Locate the cell with the specified text and output its [X, Y] center coordinate. 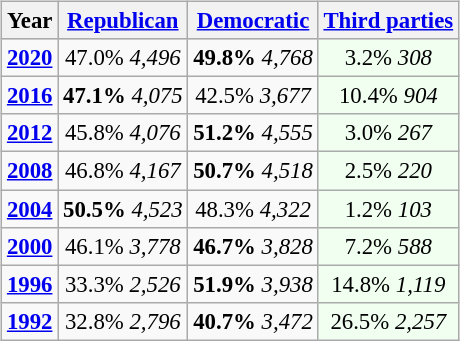
Democratic [253, 21]
40.7% 3,472 [253, 321]
47.1% 4,075 [123, 96]
2016 [30, 96]
51.2% 4,555 [253, 133]
2.5% 220 [388, 171]
2012 [30, 133]
3.2% 308 [388, 58]
Republican [123, 21]
51.9% 3,938 [253, 284]
Year [30, 21]
10.4% 904 [388, 96]
49.8% 4,768 [253, 58]
47.0% 4,496 [123, 58]
50.7% 4,518 [253, 171]
48.3% 4,322 [253, 209]
3.0% 267 [388, 133]
2004 [30, 209]
1992 [30, 321]
2000 [30, 246]
1996 [30, 284]
50.5% 4,523 [123, 209]
32.8% 2,796 [123, 321]
33.3% 2,526 [123, 284]
45.8% 4,076 [123, 133]
Third parties [388, 21]
42.5% 3,677 [253, 96]
46.1% 3,778 [123, 246]
26.5% 2,257 [388, 321]
14.8% 1,119 [388, 284]
46.8% 4,167 [123, 171]
2020 [30, 58]
2008 [30, 171]
1.2% 103 [388, 209]
7.2% 588 [388, 246]
46.7% 3,828 [253, 246]
